Return the [X, Y] coordinate for the center point of the cell that contains the specified text.  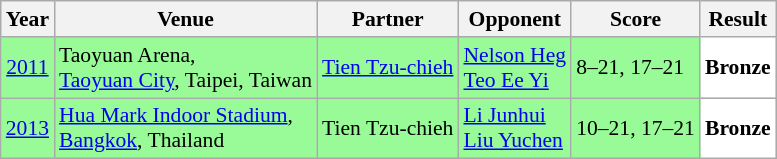
Partner [388, 19]
Year [28, 19]
Venue [186, 19]
2013 [28, 128]
Nelson Heg Teo Ee Yi [514, 68]
8–21, 17–21 [636, 68]
10–21, 17–21 [636, 128]
2011 [28, 68]
Score [636, 19]
Taoyuan Arena,Taoyuan City, Taipei, Taiwan [186, 68]
Result [738, 19]
Opponent [514, 19]
Hua Mark Indoor Stadium,Bangkok, Thailand [186, 128]
Li Junhui Liu Yuchen [514, 128]
